Detect which cell encompasses the target text, then output its (X, Y) center coordinate. 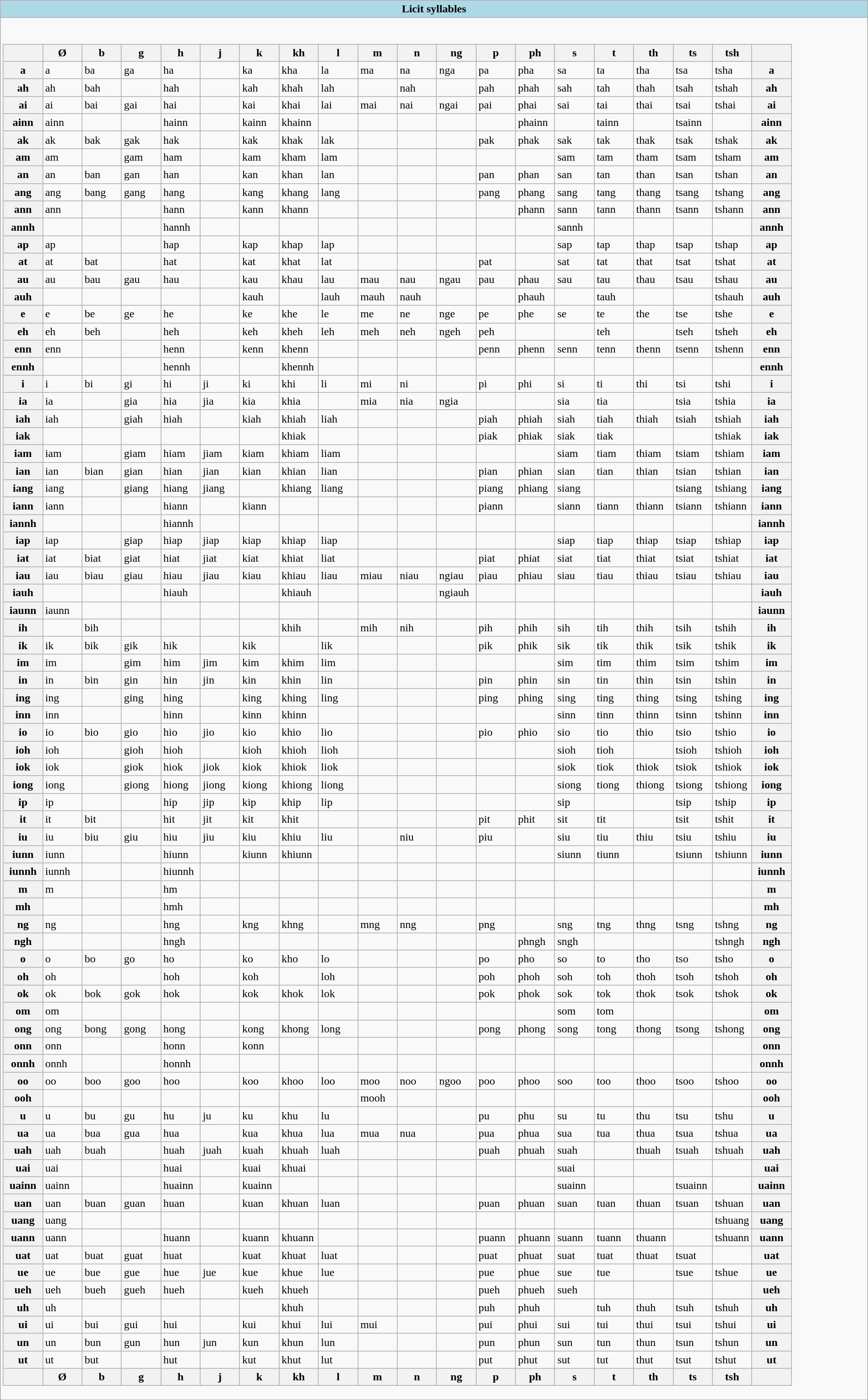
thik (653, 645)
tih (614, 628)
tiak (614, 436)
koh (259, 976)
tsang (693, 192)
tim (614, 662)
hu (180, 1116)
jiam (220, 454)
hia (180, 401)
giap (141, 541)
phio (535, 733)
hueh (180, 1290)
gun (141, 1342)
png (496, 924)
ngai (456, 105)
ta (614, 70)
tshinn (732, 715)
siat (575, 558)
tah (614, 87)
lap (338, 244)
tshang (732, 192)
phauh (535, 297)
hng (180, 924)
lak (338, 140)
khiang (298, 488)
tshiap (732, 541)
lauh (338, 297)
ki (259, 384)
but (102, 1360)
tshng (732, 924)
kueh (259, 1290)
bah (102, 87)
ngiau (456, 575)
tsuan (693, 1203)
hing (180, 697)
kok (259, 993)
khng (298, 924)
phai (535, 105)
kiong (259, 785)
phiat (535, 558)
kng (259, 924)
sam (575, 157)
kit (259, 819)
tsit (693, 819)
bin (102, 680)
sing (575, 697)
pue (496, 1272)
tshuann (732, 1237)
tshah (732, 87)
kua (259, 1133)
tshit (732, 819)
hai (180, 105)
kiu (259, 837)
phian (535, 471)
gim (141, 662)
huat (180, 1255)
pio (496, 733)
hiok (180, 767)
liap (338, 541)
huah (180, 1150)
tsa (693, 70)
phan (535, 175)
hian (180, 471)
ngoo (456, 1081)
go (141, 959)
tsiam (693, 454)
thiong (653, 785)
mui (378, 1325)
kiam (259, 454)
thong (653, 1029)
tshuah (732, 1150)
liu (338, 837)
sinn (575, 715)
tshik (732, 645)
giu (141, 837)
tsainn (693, 122)
hak (180, 140)
tiau (614, 575)
ngia (456, 401)
meh (378, 331)
te (614, 314)
gui (141, 1325)
pih (496, 628)
hiam (180, 454)
tshngh (732, 941)
jit (220, 819)
kuah (259, 1150)
tshe (732, 314)
gu (141, 1116)
tsua (693, 1133)
tsioh (693, 750)
tong (614, 1029)
sue (575, 1272)
sok (575, 993)
kia (259, 401)
the (653, 314)
thin (653, 680)
tsng (693, 924)
soo (575, 1081)
hi (180, 384)
sio (575, 733)
phuah (535, 1150)
liat (338, 558)
khenn (298, 349)
tang (614, 192)
giam (141, 454)
juah (220, 1150)
pat (496, 262)
piat (496, 558)
phok (535, 993)
pha (535, 70)
keh (259, 331)
tseh (693, 331)
ga (141, 70)
tsenn (693, 349)
tsiok (693, 767)
too (614, 1081)
pak (496, 140)
gin (141, 680)
ma (378, 70)
khim (298, 662)
gioh (141, 750)
sin (575, 680)
nge (456, 314)
hmh (180, 906)
bih (102, 628)
niu (417, 837)
pong (496, 1029)
honnh (180, 1064)
som (575, 1011)
siam (575, 454)
tshi (732, 384)
hau (180, 279)
jip (220, 802)
phuann (535, 1237)
tuan (614, 1203)
bai (102, 105)
suat (575, 1255)
kuat (259, 1255)
puh (496, 1308)
sioh (575, 750)
tut (614, 1360)
biat (102, 558)
khiok (298, 767)
sut (575, 1360)
kiat (259, 558)
sik (575, 645)
buat (102, 1255)
thuh (653, 1308)
tsiong (693, 785)
ge (141, 314)
tshau (732, 279)
thiu (653, 837)
tshuang (732, 1220)
suann (575, 1237)
khiap (298, 541)
jiang (220, 488)
kheh (298, 331)
nga (456, 70)
kut (259, 1360)
hio (180, 733)
tshiak (732, 436)
phe (535, 314)
tia (614, 401)
tshim (732, 662)
thiann (653, 506)
kho (298, 959)
hun (180, 1342)
tshue (732, 1272)
so (575, 959)
suai (575, 1168)
khua (298, 1133)
kiunn (259, 854)
that (653, 262)
kiau (259, 575)
kiok (259, 767)
tsiunn (693, 854)
phue (535, 1272)
khai (298, 105)
hua (180, 1133)
pe (496, 314)
mooh (378, 1098)
tsiap (693, 541)
puat (496, 1255)
gueh (141, 1290)
jio (220, 733)
kue (259, 1272)
thah (653, 87)
miau (378, 575)
heh (180, 331)
thua (653, 1133)
tann (614, 210)
khit (298, 819)
tshiau (732, 575)
ti (614, 384)
khian (298, 471)
thng (653, 924)
goo (141, 1081)
tse (693, 314)
la (338, 70)
lu (338, 1116)
kik (259, 645)
sngh (575, 941)
bat (102, 262)
thuan (653, 1203)
penn (496, 349)
tiong (614, 785)
tsat (693, 262)
tshuan (732, 1203)
gong (141, 1029)
liam (338, 454)
nau (417, 279)
kuann (259, 1237)
thian (653, 471)
tit (614, 819)
guan (141, 1203)
pho (535, 959)
pueh (496, 1290)
biu (102, 837)
phiau (535, 575)
kin (259, 680)
tshih (732, 628)
tsiah (693, 418)
san (575, 175)
mih (378, 628)
phuat (535, 1255)
be (102, 314)
phu (535, 1116)
tsha (732, 70)
siunn (575, 854)
thuah (653, 1150)
khiak (298, 436)
gok (141, 993)
pin (496, 680)
le (338, 314)
huai (180, 1168)
tioh (614, 750)
thut (653, 1360)
ji (220, 384)
gak (141, 140)
tiann (614, 506)
suah (575, 1150)
tsiann (693, 506)
jiap (220, 541)
mai (378, 105)
khih (298, 628)
tshiah (732, 418)
tsong (693, 1029)
phoo (535, 1081)
tue (614, 1272)
bik (102, 645)
hue (180, 1272)
phah (535, 87)
hiap (180, 541)
khennh (298, 366)
khue (298, 1272)
hiang (180, 488)
khiah (298, 418)
tiah (614, 418)
buan (102, 1203)
pik (496, 645)
tui (614, 1325)
ne (417, 314)
Licit syllables (434, 9)
tsah (693, 87)
pit (496, 819)
thio (653, 733)
gi (141, 384)
thu (653, 1116)
tsho (732, 959)
tiu (614, 837)
thih (653, 628)
pok (496, 993)
tinn (614, 715)
thenn (653, 349)
khan (298, 175)
tsui (693, 1325)
jue (220, 1272)
kann (259, 210)
tiat (614, 558)
ko (259, 959)
tsing (693, 697)
tsuat (693, 1255)
kuai (259, 1168)
siok (575, 767)
bit (102, 819)
siau (575, 575)
tua (614, 1133)
song (575, 1029)
tshiong (732, 785)
kan (259, 175)
nai (417, 105)
hiat (180, 558)
gio (141, 733)
kiap (259, 541)
tiok (614, 767)
sah (575, 87)
sui (575, 1325)
tsim (693, 662)
tshin (732, 680)
phak (535, 140)
nng (417, 924)
sap (575, 244)
pi (496, 384)
khuai (298, 1168)
siang (575, 488)
phiang (535, 488)
tsheh (732, 331)
king (259, 697)
pu (496, 1116)
lut (338, 1360)
tu (614, 1116)
siah (575, 418)
kim (259, 662)
tshoo (732, 1081)
konn (259, 1046)
mi (378, 384)
phuh (535, 1308)
tshiunn (732, 854)
giong (141, 785)
tshong (732, 1029)
phenn (535, 349)
phong (535, 1029)
puan (496, 1203)
jian (220, 471)
bue (102, 1272)
nih (417, 628)
lam (338, 157)
kio (259, 733)
bo (102, 959)
luat (338, 1255)
sia (575, 401)
piah (496, 418)
phuan (535, 1203)
luah (338, 1150)
kong (259, 1029)
phiah (535, 418)
ging (141, 697)
tshauh (732, 297)
hiau (180, 575)
mia (378, 401)
giah (141, 418)
tsak (693, 140)
phit (535, 819)
hiauh (180, 593)
thok (653, 993)
kioh (259, 750)
tsut (693, 1360)
tian (614, 471)
tshiam (732, 454)
lo (338, 959)
pa (496, 70)
khut (298, 1360)
sun (575, 1342)
hong (180, 1029)
tsue (693, 1272)
poh (496, 976)
hannh (180, 227)
khiong (298, 785)
piak (496, 436)
giau (141, 575)
koo (259, 1081)
khok (298, 993)
liang (338, 488)
kinn (259, 715)
mau (378, 279)
siak (575, 436)
lin (338, 680)
tat (614, 262)
jiu (220, 837)
thing (653, 697)
tshut (732, 1360)
se (575, 314)
teh (614, 331)
khuat (298, 1255)
kap (259, 244)
tng (614, 924)
pau (496, 279)
lian (338, 471)
na (417, 70)
beh (102, 331)
me (378, 314)
nauh (417, 297)
khueh (298, 1290)
siong (575, 785)
khiauh (298, 593)
lue (338, 1272)
kiah (259, 418)
sian (575, 471)
tshat (732, 262)
kiann (259, 506)
piang (496, 488)
bui (102, 1325)
tam (614, 157)
ngeh (456, 331)
tio (614, 733)
tshiann (732, 506)
tshui (732, 1325)
phua (535, 1133)
guat (141, 1255)
kai (259, 105)
tak (614, 140)
khang (298, 192)
khe (298, 314)
lan (338, 175)
hoo (180, 1081)
hioh (180, 750)
phiak (535, 436)
tsam (693, 157)
hiunnh (180, 872)
mua (378, 1133)
jiat (220, 558)
bok (102, 993)
hui (180, 1325)
tsoh (693, 976)
tun (614, 1342)
ni (417, 384)
kip (259, 802)
thiok (653, 767)
ting (614, 697)
hap (180, 244)
sua (575, 1133)
khip (298, 802)
tham (653, 157)
pan (496, 175)
puann (496, 1237)
him (180, 662)
tshiok (732, 767)
ho (180, 959)
ham (180, 157)
soh (575, 976)
thap (653, 244)
jiong (220, 785)
tsau (693, 279)
lua (338, 1133)
phin (535, 680)
khin (298, 680)
tshak (732, 140)
poo (496, 1081)
he (180, 314)
jia (220, 401)
moo (378, 1081)
kham (298, 157)
tshio (732, 733)
gue (141, 1272)
kauh (259, 297)
thoo (653, 1081)
hennh (180, 366)
tshann (732, 210)
phainn (535, 122)
pah (496, 87)
honn (180, 1046)
gang (141, 192)
ha (180, 70)
phang (535, 192)
tsian (693, 471)
phih (535, 628)
bi (102, 384)
ngiauh (456, 593)
sng (575, 924)
huann (180, 1237)
phut (535, 1360)
tauh (614, 297)
tsan (693, 175)
hang (180, 192)
gai (141, 105)
hinn (180, 715)
tha (653, 70)
phueh (535, 1290)
tsu (693, 1116)
lau (338, 279)
tsoo (693, 1081)
tsai (693, 105)
thann (653, 210)
tsok (693, 993)
bun (102, 1342)
hip (180, 802)
khia (298, 401)
tshiang (732, 488)
bueh (102, 1290)
ban (102, 175)
hiu (180, 837)
tshai (732, 105)
ku (259, 1116)
tsuainn (693, 1185)
sak (575, 140)
to (614, 959)
suainn (575, 1185)
niau (417, 575)
hiong (180, 785)
ngau (456, 279)
tho (653, 959)
lui (338, 1325)
khainn (298, 122)
lang (338, 192)
sann (575, 210)
tshok (732, 993)
thai (653, 105)
hok (180, 993)
khui (298, 1325)
kat (259, 262)
ka (259, 70)
tshu (732, 1116)
ba (102, 70)
giang (141, 488)
thiam (653, 454)
tuh (614, 1308)
siap (575, 541)
loo (338, 1081)
phik (535, 645)
tshuh (732, 1308)
tsiat (693, 558)
pui (496, 1325)
phoh (535, 976)
tuat (614, 1255)
ping (496, 697)
khak (298, 140)
phun (535, 1342)
thuann (653, 1237)
hoh (180, 976)
puah (496, 1150)
hm (180, 889)
gia (141, 401)
thi (653, 384)
tsuah (693, 1150)
henn (180, 349)
kian (259, 471)
tshiat (732, 558)
tap (614, 244)
sannh (575, 227)
hin (180, 680)
tiam (614, 454)
tshun (732, 1342)
liok (338, 767)
sat (575, 262)
hainn (180, 122)
pun (496, 1342)
tom (614, 1011)
bong (102, 1029)
khi (298, 384)
luan (338, 1203)
kainn (259, 122)
thau (653, 279)
tsap (693, 244)
hiah (180, 418)
liah (338, 418)
hut (180, 1360)
tsuh (693, 1308)
hiunn (180, 854)
lik (338, 645)
tok (614, 993)
thuat (653, 1255)
tau (614, 279)
li (338, 384)
sih (575, 628)
bak (102, 140)
jun (220, 1342)
siann (575, 506)
tiunn (614, 854)
sip (575, 802)
nah (417, 87)
lip (338, 802)
khio (298, 733)
sit (575, 819)
loh (338, 976)
khun (298, 1342)
thiap (653, 541)
phngh (535, 941)
kui (259, 1325)
sueh (575, 1290)
tshia (732, 401)
khap (298, 244)
liong (338, 785)
piau (496, 575)
lai (338, 105)
tik (614, 645)
khiunn (298, 854)
tsiau (693, 575)
hann (180, 210)
bua (102, 1133)
gan (141, 175)
thiat (653, 558)
thui (653, 1325)
phann (535, 210)
khiam (298, 454)
tin (614, 680)
bio (102, 733)
bang (102, 192)
tainn (614, 122)
tshian (732, 471)
tsann (693, 210)
nia (417, 401)
neh (417, 331)
khau (298, 279)
huainn (180, 1185)
tsin (693, 680)
tsip (693, 802)
tsinn (693, 715)
kuainn (259, 1185)
tshiu (732, 837)
tsi (693, 384)
khu (298, 1116)
bu (102, 1116)
gik (141, 645)
tsiu (693, 837)
gian (141, 471)
thoh (653, 976)
khiau (298, 575)
kau (259, 279)
khing (298, 697)
tshioh (732, 750)
giok (141, 767)
tship (732, 802)
noo (417, 1081)
pai (496, 105)
si (575, 384)
tsik (693, 645)
buah (102, 1150)
tsio (693, 733)
piann (496, 506)
pian (496, 471)
thang (653, 192)
lioh (338, 750)
boo (102, 1081)
siu (575, 837)
jin (220, 680)
mauh (378, 297)
toh (614, 976)
suan (575, 1203)
tsia (693, 401)
tsham (732, 157)
sang (575, 192)
kun (259, 1342)
hah (180, 87)
tso (693, 959)
thim (653, 662)
khuah (298, 1150)
hiannh (180, 523)
hiann (180, 506)
tshap (732, 244)
kuan (259, 1203)
hit (180, 819)
thiah (653, 418)
tan (614, 175)
tshoh (732, 976)
tenn (614, 349)
lah (338, 87)
gam (141, 157)
peh (496, 331)
tsiang (693, 488)
jiau (220, 575)
sa (575, 70)
long (338, 1029)
huan (180, 1203)
khioh (298, 750)
phing (535, 697)
phau (535, 279)
tuann (614, 1237)
thinn (653, 715)
lim (338, 662)
khah (298, 87)
khuann (298, 1237)
sai (575, 105)
khiu (298, 837)
hik (180, 645)
tiap (614, 541)
sim (575, 662)
phui (535, 1325)
mng (378, 924)
lok (338, 993)
ju (220, 1116)
pua (496, 1133)
thak (653, 140)
tshing (732, 697)
khuh (298, 1308)
tshan (732, 175)
gua (141, 1133)
khiat (298, 558)
tai (614, 105)
khat (298, 262)
khoo (298, 1081)
kha (298, 70)
ke (259, 314)
jim (220, 662)
hngh (180, 941)
khinn (298, 715)
biau (102, 575)
po (496, 959)
phi (535, 384)
han (180, 175)
than (653, 175)
kenn (259, 349)
kah (259, 87)
nua (417, 1133)
giat (141, 558)
sau (575, 279)
pang (496, 192)
thun (653, 1342)
senn (575, 349)
tsih (693, 628)
khuan (298, 1203)
thiau (653, 575)
lat (338, 262)
leh (338, 331)
jiok (220, 767)
khong (298, 1029)
lio (338, 733)
tsun (693, 1342)
tshenn (732, 349)
hat (180, 262)
kak (259, 140)
gau (141, 279)
lun (338, 1342)
ling (338, 697)
khann (298, 210)
kam (259, 157)
bau (102, 279)
kang (259, 192)
bian (102, 471)
piu (496, 837)
tshua (732, 1133)
su (575, 1116)
liau (338, 575)
put (496, 1360)
